Return (x, y) of the center of cell containing provided text 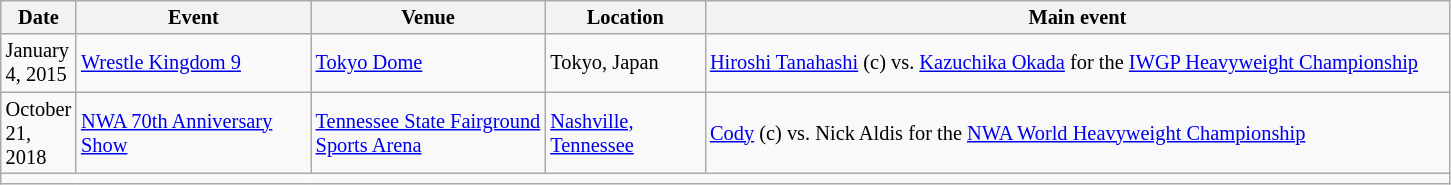
Wrestle Kingdom 9 (194, 63)
NWA 70th Anniversary Show (194, 133)
Tokyo Dome (428, 63)
Venue (428, 17)
Cody (c) vs. Nick Aldis for the NWA World Heavyweight Championship (1078, 133)
Event (194, 17)
Main event (1078, 17)
Date (38, 17)
Location (625, 17)
Nashville, Tennessee (625, 133)
Tennessee State Fairground Sports Arena (428, 133)
Hiroshi Tanahashi (c) vs. Kazuchika Okada for the IWGP Heavyweight Championship (1078, 63)
Tokyo, Japan (625, 63)
October 21, 2018 (38, 133)
January 4, 2015 (38, 63)
